Identify which cell holds the provided text, then report its (x, y) central coordinate. 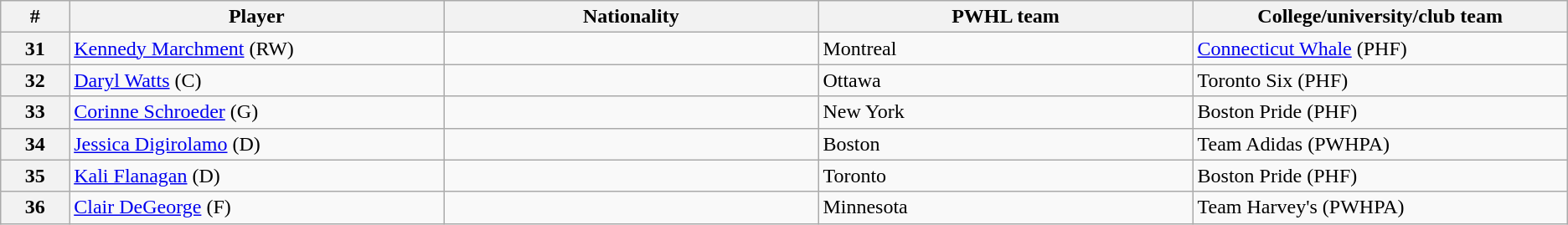
33 (35, 112)
College/university/club team (1380, 17)
Daryl Watts (C) (256, 80)
Team Adidas (PWHPA) (1380, 144)
Boston (1005, 144)
Clair DeGeorge (F) (256, 207)
Jessica Digirolamo (D) (256, 144)
# (35, 17)
Montreal (1005, 49)
Ottawa (1005, 80)
31 (35, 49)
34 (35, 144)
Team Harvey's (PWHPA) (1380, 207)
32 (35, 80)
Toronto (1005, 176)
Kali Flanagan (D) (256, 176)
Minnesota (1005, 207)
PWHL team (1005, 17)
36 (35, 207)
Nationality (632, 17)
New York (1005, 112)
35 (35, 176)
Kennedy Marchment (RW) (256, 49)
Connecticut Whale (PHF) (1380, 49)
Player (256, 17)
Toronto Six (PHF) (1380, 80)
Corinne Schroeder (G) (256, 112)
